Pinpoint the cell where the given text exists, returning its (x, y) midpoint coordinate. 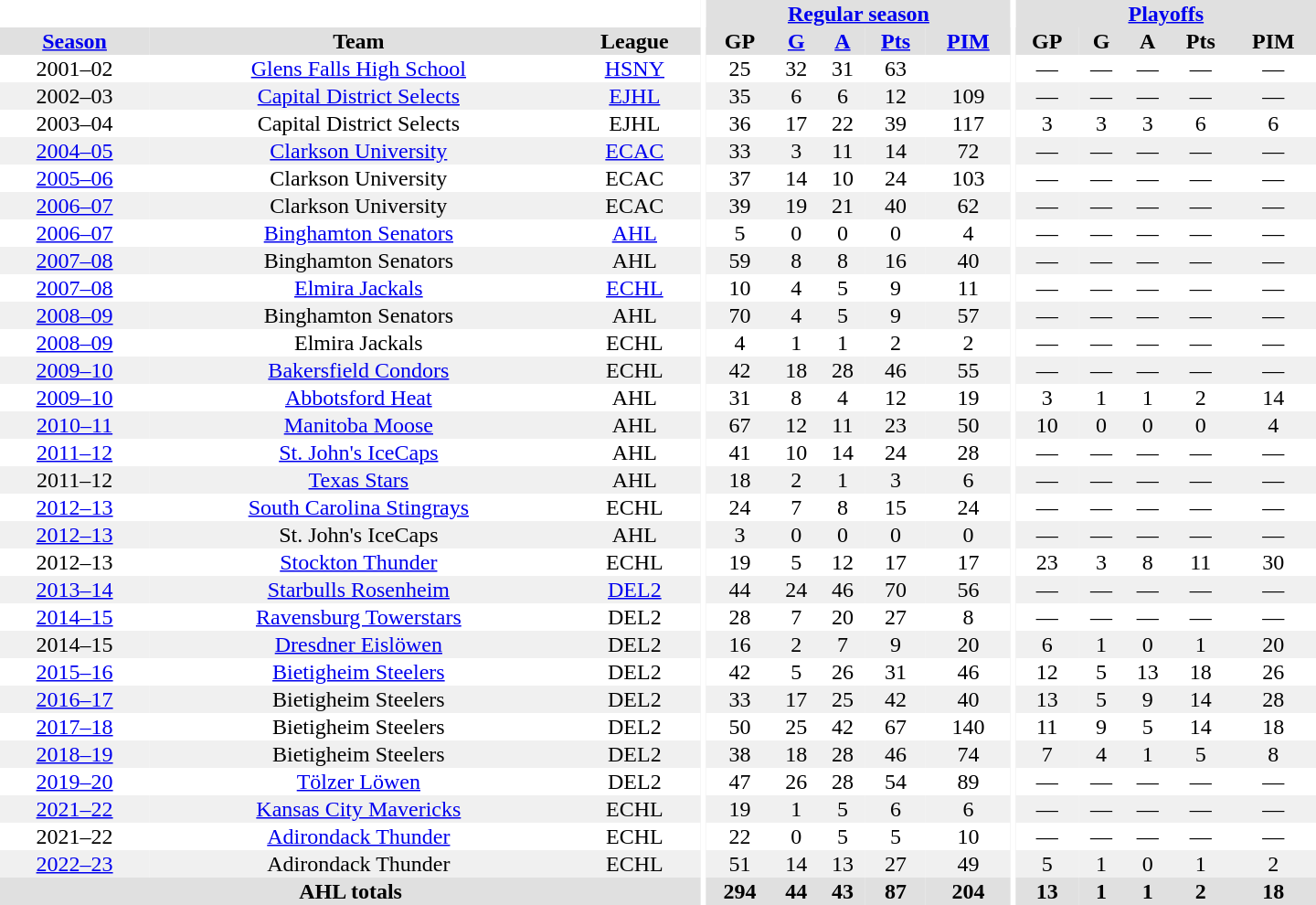
55 (969, 370)
2019–20 (75, 782)
Dresdner Eislöwen (358, 644)
30 (1274, 562)
47 (740, 782)
2017–18 (75, 727)
294 (740, 891)
Texas Stars (358, 480)
103 (969, 178)
2013–14 (75, 590)
49 (969, 864)
Season (75, 41)
59 (740, 261)
Glens Falls High School (358, 69)
2001–02 (75, 69)
2002–03 (75, 96)
2018–19 (75, 754)
51 (740, 864)
117 (969, 123)
South Carolina Stingrays (358, 507)
74 (969, 754)
2004–05 (75, 151)
Team (358, 41)
Tölzer Löwen (358, 782)
2015–16 (75, 672)
41 (740, 452)
Ravensburg Towerstars (358, 617)
21 (843, 206)
2022–23 (75, 864)
Manitoba Moose (358, 425)
Regular season (859, 14)
Playoffs (1166, 14)
37 (740, 178)
32 (797, 69)
89 (969, 782)
54 (896, 782)
62 (969, 206)
Stockton Thunder (358, 562)
87 (896, 891)
Abbotsford Heat (358, 398)
15 (896, 507)
HSNY (635, 69)
36 (740, 123)
72 (969, 151)
204 (969, 891)
League (635, 41)
2016–17 (75, 699)
35 (740, 96)
140 (969, 727)
AHL totals (351, 891)
56 (969, 590)
Kansas City Mavericks (358, 809)
109 (969, 96)
Starbulls Rosenheim (358, 590)
43 (843, 891)
57 (969, 315)
2003–04 (75, 123)
2010–11 (75, 425)
38 (740, 754)
2005–06 (75, 178)
63 (896, 69)
Bakersfield Condors (358, 370)
